Return (x, y) of the center of cell containing provided text 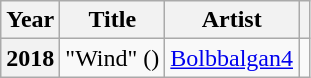
Artist (232, 20)
Bolbbalgan4 (232, 58)
Year (30, 20)
Title (112, 20)
2018 (30, 58)
"Wind" () (112, 58)
